Output the [x, y] coordinate of the center of the cell containing the given text.  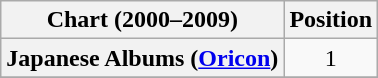
Position [331, 20]
1 [331, 58]
Japanese Albums (Oricon) [142, 58]
Chart (2000–2009) [142, 20]
